Return (X, Y) of the center of cell containing provided text 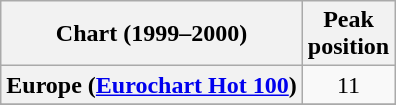
Chart (1999–2000) (152, 34)
11 (348, 85)
Peakposition (348, 34)
Europe (Eurochart Hot 100) (152, 85)
